Return the (X, Y) coordinate for the center point of the cell that contains the specified text.  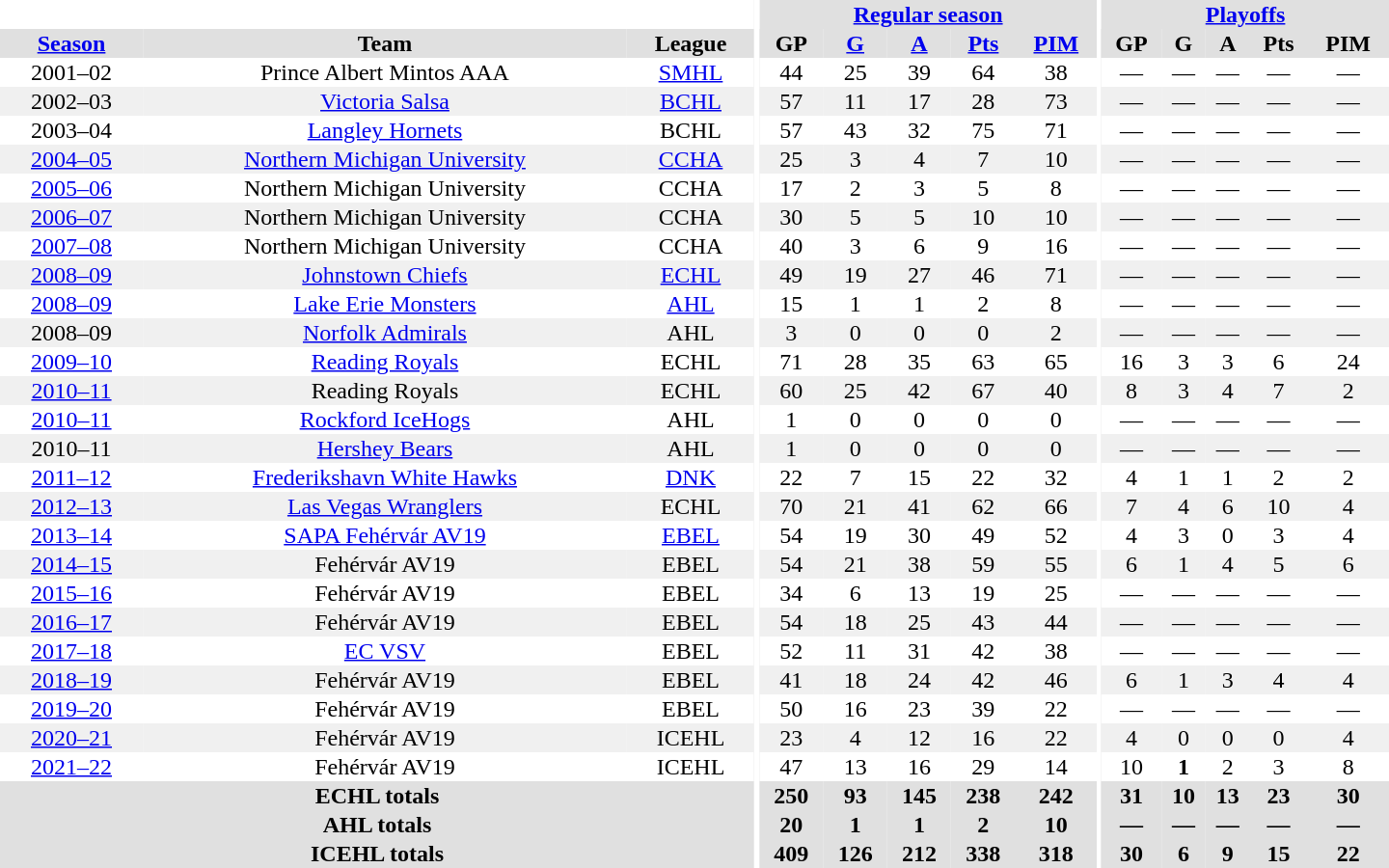
2019–20 (71, 709)
66 (1056, 506)
2018–19 (71, 680)
2004–05 (71, 159)
2009–10 (71, 362)
2012–13 (71, 506)
Langley Hornets (385, 130)
2021–22 (71, 767)
64 (983, 72)
55 (1056, 564)
Victoria Salsa (385, 101)
67 (983, 391)
Rockford IceHogs (385, 420)
2002–03 (71, 101)
AHL totals (377, 825)
338 (983, 854)
29 (983, 767)
65 (1056, 362)
27 (919, 275)
DNK (691, 477)
62 (983, 506)
Las Vegas Wranglers (385, 506)
14 (1056, 767)
Hershey Bears (385, 448)
47 (791, 767)
242 (1056, 796)
SAPA Fehérvár AV19 (385, 535)
2011–12 (71, 477)
50 (791, 709)
ICEHL totals (377, 854)
75 (983, 130)
2013–14 (71, 535)
SMHL (691, 72)
34 (791, 593)
2014–15 (71, 564)
Norfolk Admirals (385, 333)
35 (919, 362)
2007–08 (71, 246)
59 (983, 564)
ECHL totals (377, 796)
Team (385, 43)
2005–06 (71, 188)
63 (983, 362)
2017–18 (71, 651)
Prince Albert Mintos AAA (385, 72)
60 (791, 391)
2020–21 (71, 738)
Lake Erie Monsters (385, 304)
70 (791, 506)
12 (919, 738)
126 (856, 854)
2006–07 (71, 217)
2016–17 (71, 622)
318 (1056, 854)
250 (791, 796)
409 (791, 854)
20 (791, 825)
Frederikshavn White Hawks (385, 477)
238 (983, 796)
73 (1056, 101)
Regular season (928, 14)
League (691, 43)
2001–02 (71, 72)
93 (856, 796)
Season (71, 43)
EC VSV (385, 651)
2015–16 (71, 593)
212 (919, 854)
2003–04 (71, 130)
Johnstown Chiefs (385, 275)
Playoffs (1245, 14)
145 (919, 796)
